Determine the (X, Y) coordinate at the center of the cell enclosing the given text.  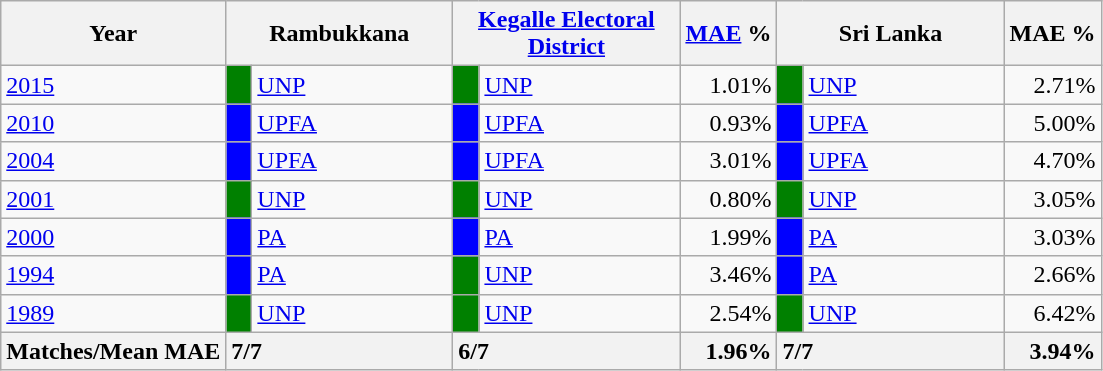
3.05% (1052, 199)
Kegalle Electoral District (566, 34)
Year (114, 34)
6.42% (1052, 313)
0.93% (728, 123)
3.03% (1052, 237)
1994 (114, 275)
2010 (114, 123)
2000 (114, 237)
Matches/Mean MAE (114, 351)
1989 (114, 313)
Sri Lanka (890, 34)
2004 (114, 161)
4.70% (1052, 161)
5.00% (1052, 123)
3.94% (1052, 351)
2.66% (1052, 275)
3.01% (728, 161)
2001 (114, 199)
Rambukkana (340, 34)
6/7 (566, 351)
1.99% (728, 237)
1.96% (728, 351)
2015 (114, 85)
3.46% (728, 275)
2.71% (1052, 85)
2.54% (728, 313)
0.80% (728, 199)
1.01% (728, 85)
